Output the [x, y] coordinate of the center of the cell containing the given text.  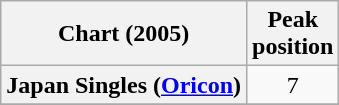
Japan Singles (Oricon) [124, 85]
Chart (2005) [124, 34]
Peakposition [293, 34]
7 [293, 85]
